Determine the [X, Y] coordinate at the center of the cell enclosing the given text.  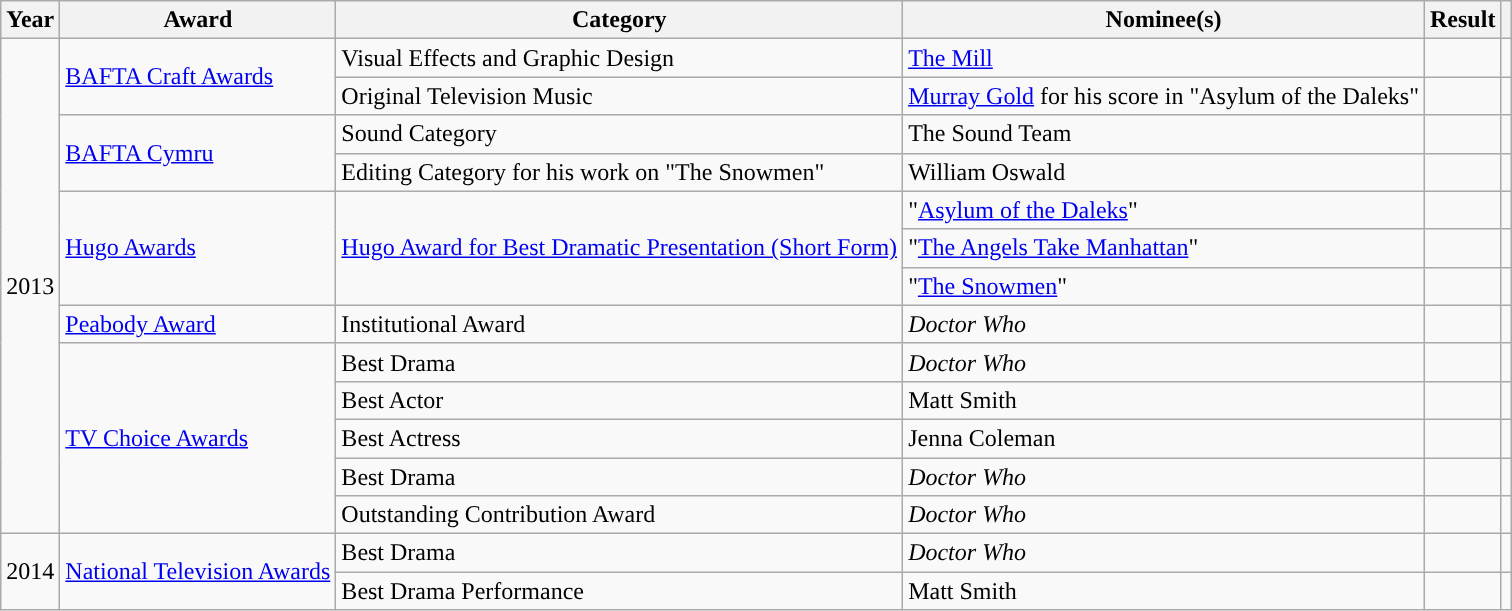
Best Actress [620, 438]
Hugo Awards [198, 248]
Nominee(s) [1164, 20]
"The Snowmen" [1164, 286]
Result [1463, 20]
TV Choice Awards [198, 438]
Outstanding Contribution Award [620, 515]
Hugo Award for Best Dramatic Presentation (Short Form) [620, 248]
2013 [30, 286]
BAFTA Cymru [198, 153]
"Asylum of the Daleks" [1164, 210]
William Oswald [1164, 172]
Original Television Music [620, 96]
Visual Effects and Graphic Design [620, 58]
Murray Gold for his score in "Asylum of the Daleks" [1164, 96]
"The Angels Take Manhattan" [1164, 248]
Jenna Coleman [1164, 438]
Year [30, 20]
Category [620, 20]
2014 [30, 572]
National Television Awards [198, 572]
The Mill [1164, 58]
Institutional Award [620, 324]
Award [198, 20]
Editing Category for his work on "The Snowmen" [620, 172]
Best Drama Performance [620, 591]
Sound Category [620, 134]
Best Actor [620, 400]
BAFTA Craft Awards [198, 77]
The Sound Team [1164, 134]
Peabody Award [198, 324]
